Find where the given text appears and provide that cell's center as [x, y] coordinate. 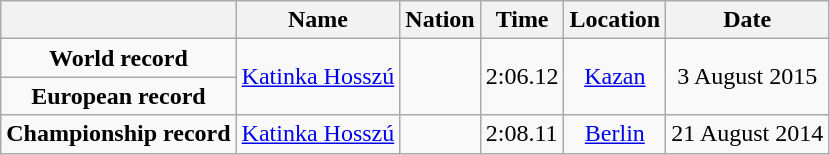
Kazan [615, 77]
European record [118, 96]
21 August 2014 [748, 134]
Location [615, 20]
Championship record [118, 134]
Date [748, 20]
Nation [440, 20]
Berlin [615, 134]
3 August 2015 [748, 77]
Time [522, 20]
World record [118, 58]
Name [318, 20]
2:06.12 [522, 77]
2:08.11 [522, 134]
